Locate the cell with the specified text and output its (x, y) center coordinate. 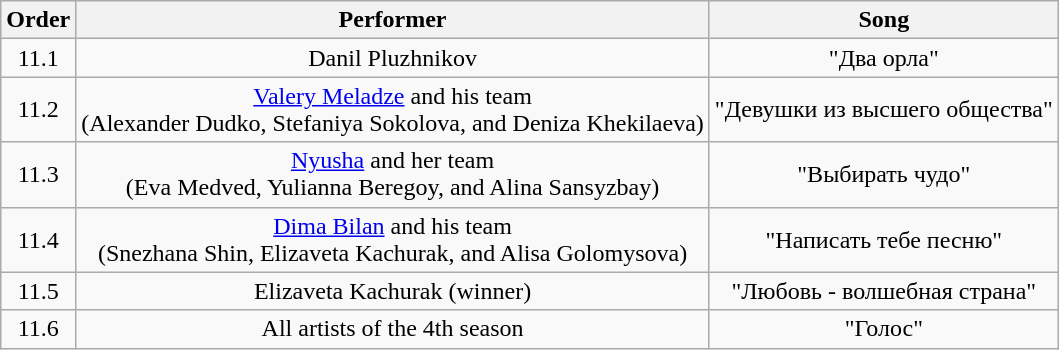
11.5 (38, 291)
Danil Pluzhnikov (393, 58)
11.2 (38, 110)
Valery Meladze and his team (Alexander Dudko, Stefaniya Sokolova, and Deniza Khekilaeva) (393, 110)
Dima Bilan and his team (Snezhana Shin, Elizaveta Kachurak, and Alisa Golomysova) (393, 240)
Nyusha and her team (Eva Medved, Yulianna Beregoy, and Alina Sansyzbay) (393, 174)
"Любовь - волшебная страна" (884, 291)
Performer (393, 20)
Order (38, 20)
"Голос" (884, 329)
11.3 (38, 174)
All artists of the 4th season (393, 329)
Song (884, 20)
Elizaveta Kachurak (winner) (393, 291)
11.6 (38, 329)
"Выбирать чудо" (884, 174)
"Написать тебе песню" (884, 240)
11.1 (38, 58)
"Два орла" (884, 58)
11.4 (38, 240)
"Девушки из высшего общества" (884, 110)
